Pinpoint the cell where the given text exists, returning its [X, Y] midpoint coordinate. 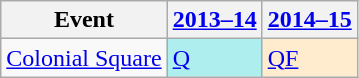
2014–15 [310, 20]
Colonial Square [84, 58]
Event [84, 20]
2013–14 [214, 20]
QF [310, 58]
Q [214, 58]
